Return (x, y) of the center of cell containing provided text 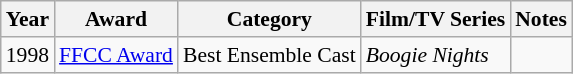
Best Ensemble Cast (270, 55)
Category (270, 19)
Boogie Nights (436, 55)
1998 (28, 55)
Year (28, 19)
Award (116, 19)
Notes (541, 19)
FFCC Award (116, 55)
Film/TV Series (436, 19)
